Provide the (X, Y) coordinate of the cell's center where the given text is located.  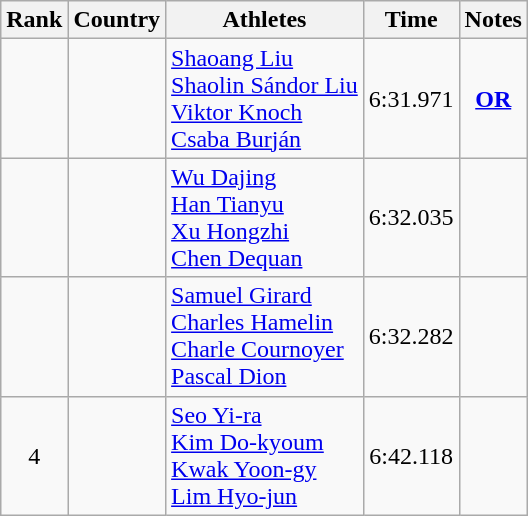
Country (117, 20)
Rank (34, 20)
6:31.971 (411, 98)
Shaoang LiuShaolin Sándor LiuViktor KnochCsaba Burján (265, 98)
Seo Yi-raKim Do-kyoumKwak Yoon-gyLim Hyo-jun (265, 456)
OR (493, 98)
Samuel GirardCharles HamelinCharle CournoyerPascal Dion (265, 336)
Athletes (265, 20)
Wu DajingHan TianyuXu HongzhiChen Dequan (265, 218)
6:32.282 (411, 336)
6:42.118 (411, 456)
Time (411, 20)
6:32.035 (411, 218)
4 (34, 456)
Notes (493, 20)
